For the text-containing cell, return its midpoint in (X, Y) coordinate format. 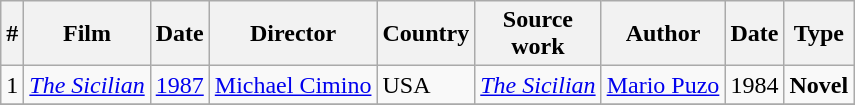
Mario Puzo (663, 85)
Michael Cimino (293, 85)
USA (426, 85)
Director (293, 34)
Type (819, 34)
Author (663, 34)
# (12, 34)
Sourcework (538, 34)
1987 (180, 85)
1984 (754, 85)
Country (426, 34)
Novel (819, 85)
1 (12, 85)
Film (87, 34)
